Find where the given text appears and provide that cell's center as [x, y] coordinate. 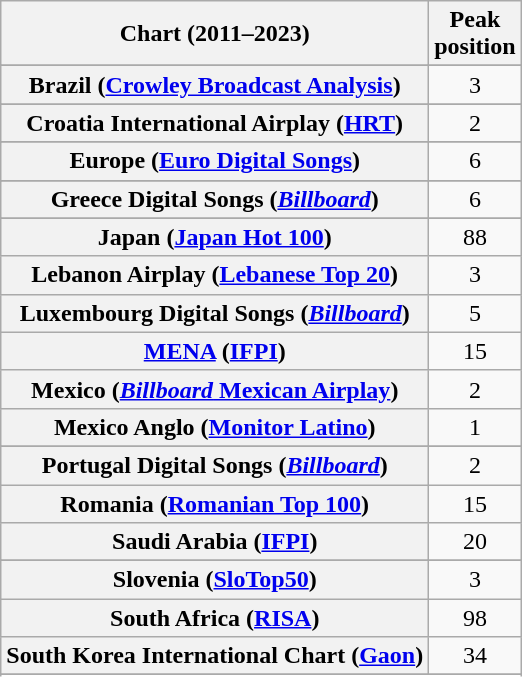
Mexico (Billboard Mexican Airplay) [215, 389]
Lebanon Airplay (Lebanese Top 20) [215, 275]
88 [475, 237]
South Korea International Chart (Gaon) [215, 656]
Peakposition [475, 34]
Europe (Euro Digital Songs) [215, 161]
34 [475, 656]
5 [475, 313]
Brazil (Crowley Broadcast Analysis) [215, 85]
Japan (Japan Hot 100) [215, 237]
Chart (2011–2023) [215, 34]
Croatia International Airplay (HRT) [215, 123]
MENA (IFPI) [215, 351]
Greece Digital Songs (Billboard) [215, 199]
South Africa (RISA) [215, 618]
Slovenia (SloTop50) [215, 580]
1 [475, 427]
Mexico Anglo (Monitor Latino) [215, 427]
Portugal Digital Songs (Billboard) [215, 465]
98 [475, 618]
Saudi Arabia (IFPI) [215, 542]
Romania (Romanian Top 100) [215, 503]
Luxembourg Digital Songs (Billboard) [215, 313]
20 [475, 542]
